Scan for the cell matching the given text and deliver its (x, y) coordinate at center. 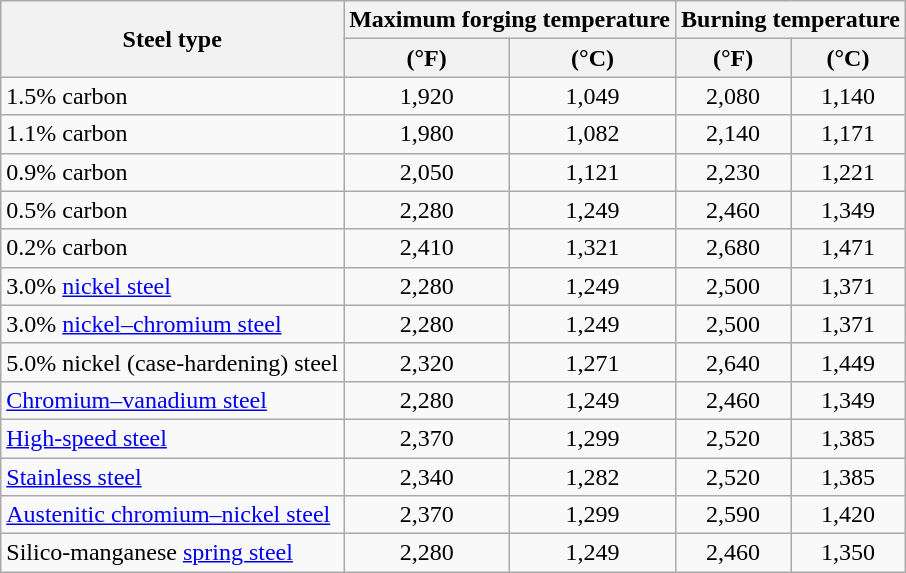
Maximum forging temperature (510, 20)
Steel type (172, 39)
5.0% nickel (case-hardening) steel (172, 362)
0.2% carbon (172, 248)
1,920 (427, 96)
2,140 (734, 134)
1,420 (848, 515)
2,340 (427, 477)
1,282 (593, 477)
1,980 (427, 134)
Chromium–vanadium steel (172, 400)
1,082 (593, 134)
1,271 (593, 362)
2,410 (427, 248)
1,171 (848, 134)
High-speed steel (172, 438)
2,080 (734, 96)
2,590 (734, 515)
1,471 (848, 248)
1,321 (593, 248)
Silico-manganese spring steel (172, 553)
0.5% carbon (172, 210)
1,121 (593, 172)
1,350 (848, 553)
1.1% carbon (172, 134)
1.5% carbon (172, 96)
2,640 (734, 362)
2,320 (427, 362)
3.0% nickel steel (172, 286)
1,140 (848, 96)
1,221 (848, 172)
Stainless steel (172, 477)
1,049 (593, 96)
Burning temperature (791, 20)
2,230 (734, 172)
Austenitic chromium–nickel steel (172, 515)
3.0% nickel–chromium steel (172, 324)
2,680 (734, 248)
0.9% carbon (172, 172)
2,050 (427, 172)
1,449 (848, 362)
